Return the (x, y) coordinate for the center point of the cell that contains the specified text.  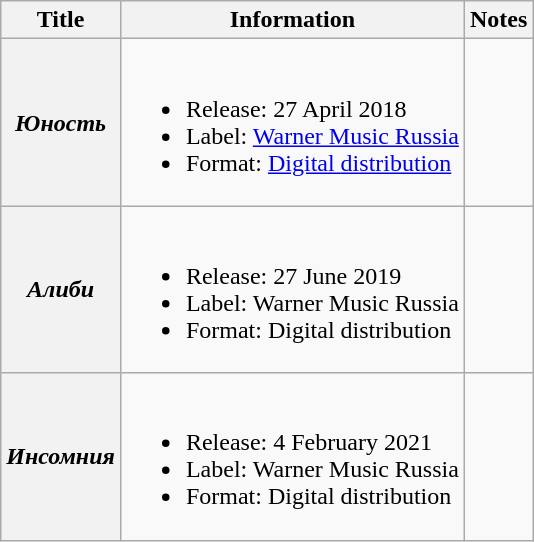
Notes (498, 20)
Release: 4 February 2021Label: Warner Music RussiaFormat: Digital distribution (292, 456)
Release: 27 April 2018Label: Warner Music RussiaFormat: Digital distribution (292, 122)
Инсомния (61, 456)
Алиби (61, 290)
Юность (61, 122)
Title (61, 20)
Information (292, 20)
Release: 27 June 2019Label: Warner Music RussiaFormat: Digital distribution (292, 290)
